Determine the [x, y] coordinate at the center of the cell enclosing the given text.  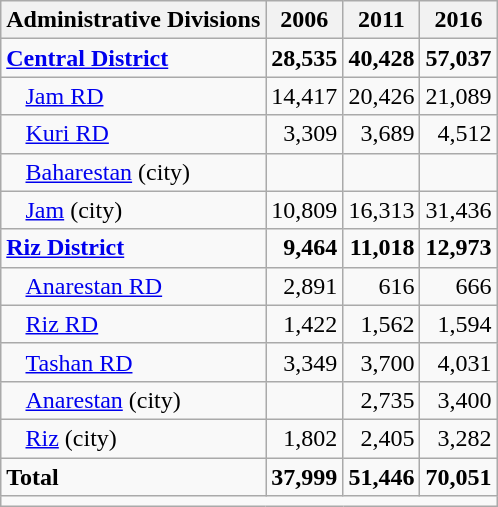
70,051 [458, 477]
2006 [304, 20]
3,349 [304, 362]
14,417 [304, 96]
Jam (city) [134, 210]
616 [382, 286]
1,562 [382, 324]
Central District [134, 58]
2,735 [382, 400]
Baharestan (city) [134, 172]
Tashan RD [134, 362]
1,594 [458, 324]
51,446 [382, 477]
666 [458, 286]
Riz District [134, 248]
37,999 [304, 477]
4,512 [458, 134]
3,309 [304, 134]
57,037 [458, 58]
3,700 [382, 362]
11,018 [382, 248]
3,689 [382, 134]
Riz (city) [134, 438]
16,313 [382, 210]
Administrative Divisions [134, 20]
31,436 [458, 210]
Anarestan RD [134, 286]
21,089 [458, 96]
2,891 [304, 286]
12,973 [458, 248]
Jam RD [134, 96]
Total [134, 477]
Kuri RD [134, 134]
3,400 [458, 400]
40,428 [382, 58]
20,426 [382, 96]
1,802 [304, 438]
2016 [458, 20]
28,535 [304, 58]
2,405 [382, 438]
2011 [382, 20]
Anarestan (city) [134, 400]
1,422 [304, 324]
3,282 [458, 438]
Riz RD [134, 324]
10,809 [304, 210]
4,031 [458, 362]
9,464 [304, 248]
